Return the [X, Y] coordinate for the center point of the cell that contains the specified text.  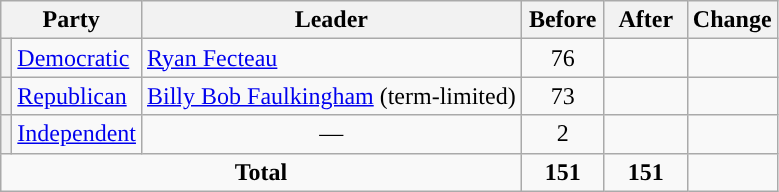
2 [562, 134]
Change [732, 20]
Independent [77, 134]
Billy Bob Faulkingham (term-limited) [331, 96]
73 [562, 96]
— [331, 134]
76 [562, 58]
Republican [77, 96]
Before [562, 20]
Leader [331, 20]
Total [261, 172]
Ryan Fecteau [331, 58]
Democratic [77, 58]
Party [72, 20]
After [646, 20]
